Capture the cell that displays the provided text and extract its (x, y) central coordinate. 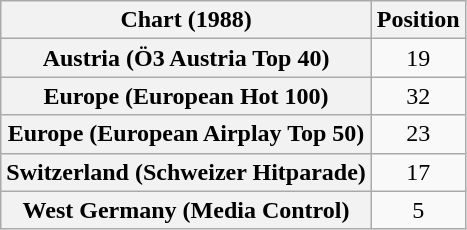
Austria (Ö3 Austria Top 40) (186, 58)
Position (418, 20)
Chart (1988) (186, 20)
Europe (European Airplay Top 50) (186, 134)
Europe (European Hot 100) (186, 96)
32 (418, 96)
West Germany (Media Control) (186, 210)
23 (418, 134)
5 (418, 210)
19 (418, 58)
Switzerland (Schweizer Hitparade) (186, 172)
17 (418, 172)
